Identify which cell holds the provided text, then report its (x, y) central coordinate. 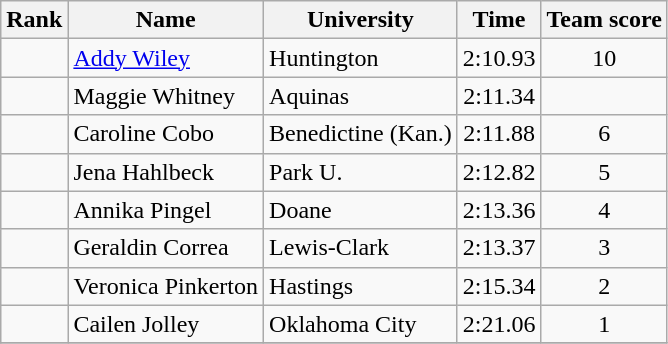
2:10.93 (499, 58)
Time (499, 20)
10 (604, 58)
Veronica Pinkerton (166, 286)
2:13.37 (499, 248)
Aquinas (361, 96)
6 (604, 134)
2:13.36 (499, 210)
Lewis-Clark (361, 248)
Geraldin Correa (166, 248)
Rank (34, 20)
Jena Hahlbeck (166, 172)
2 (604, 286)
Caroline Cobo (166, 134)
Name (166, 20)
2:11.88 (499, 134)
Doane (361, 210)
Annika Pingel (166, 210)
Huntington (361, 58)
2:11.34 (499, 96)
2:21.06 (499, 324)
Park U. (361, 172)
Team score (604, 20)
University (361, 20)
Benedictine (Kan.) (361, 134)
2:12.82 (499, 172)
Addy Wiley (166, 58)
Hastings (361, 286)
5 (604, 172)
1 (604, 324)
3 (604, 248)
Oklahoma City (361, 324)
Cailen Jolley (166, 324)
Maggie Whitney (166, 96)
2:15.34 (499, 286)
4 (604, 210)
